Output the (X, Y) coordinate of the center of the cell containing the given text.  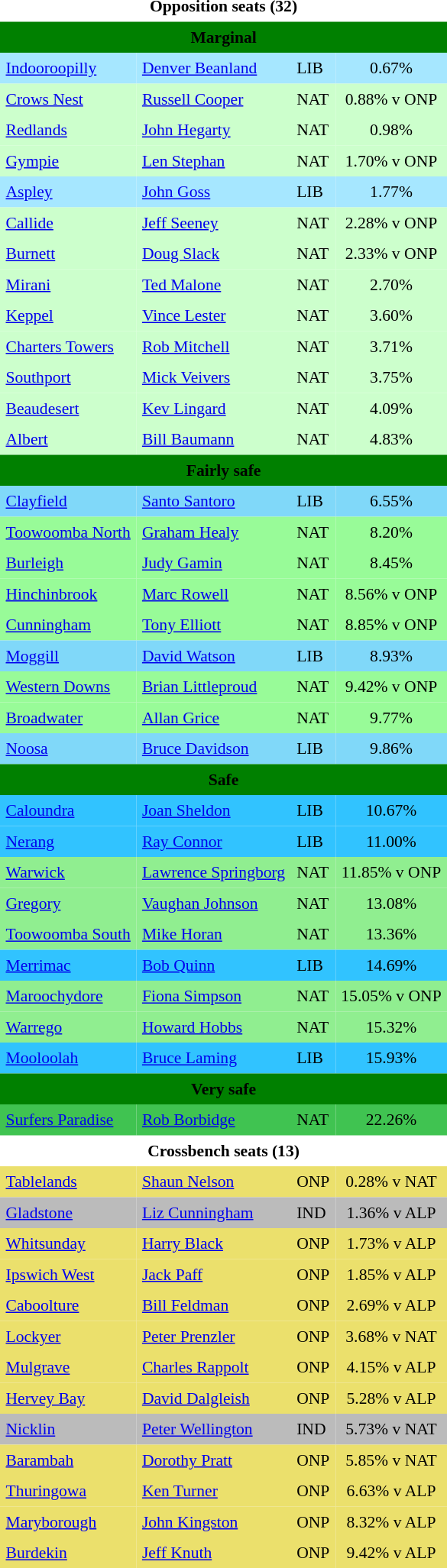
Burdekin (68, 1553)
4.83% (391, 439)
Marc Rowell (213, 593)
Safe (223, 779)
Broadwater (68, 717)
0.28% v NAT (391, 1182)
Very safe (223, 1088)
Hervey Bay (68, 1398)
Barambah (68, 1460)
Crows Nest (68, 99)
10.67% (391, 810)
Noosa (68, 748)
2.33% v ONP (391, 254)
8.56% v ONP (391, 593)
9.86% (391, 748)
Lawrence Springborg (213, 872)
Dorothy Pratt (213, 1460)
Fiona Simpson (213, 996)
Graham Healy (213, 532)
Marginal (223, 37)
Warrego (68, 1026)
Liz Cunningham (213, 1212)
Vaughan Johnson (213, 903)
Peter Prenzler (213, 1336)
Mick Veivers (213, 377)
Brian Littleproud (213, 687)
2.70% (391, 284)
Ipswich West (68, 1274)
Indooroopilly (68, 68)
Harry Black (213, 1243)
Mooloolah (68, 1058)
11.00% (391, 841)
8.85% v ONP (391, 625)
Bruce Davidson (213, 748)
9.77% (391, 717)
Hinchinbrook (68, 593)
Judy Gamin (213, 563)
15.05% v ONP (391, 996)
Jeff Seeney (213, 222)
Ken Turner (213, 1491)
14.69% (391, 965)
Moggill (68, 655)
Keppel (68, 315)
Russell Cooper (213, 99)
11.85% v ONP (391, 872)
Maroochydore (68, 996)
Western Downs (68, 687)
Merrimac (68, 965)
Mike Horan (213, 934)
1.70% v ONP (391, 160)
8.45% (391, 563)
Charters Towers (68, 346)
Bill Feldman (213, 1305)
Gympie (68, 160)
Joan Sheldon (213, 810)
Toowoomba South (68, 934)
Lockyer (68, 1336)
John Goss (213, 192)
Len Stephan (213, 160)
Vince Lester (213, 315)
Ray Connor (213, 841)
0.67% (391, 68)
3.60% (391, 315)
15.32% (391, 1026)
2.69% v ALP (391, 1305)
Tony Elliott (213, 625)
1.36% v ALP (391, 1212)
Caboolture (68, 1305)
Rob Mitchell (213, 346)
Maryborough (68, 1521)
John Hegarty (213, 130)
Beaudesert (68, 408)
8.32% v ALP (391, 1521)
4.15% v ALP (391, 1367)
3.75% (391, 377)
9.42% v ONP (391, 687)
Nicklin (68, 1429)
Thuringowa (68, 1491)
Burnett (68, 254)
Mirani (68, 284)
Caloundra (68, 810)
David Dalgleish (213, 1398)
Nerang (68, 841)
Tablelands (68, 1182)
Albert (68, 439)
Whitsunday (68, 1243)
Toowoomba North (68, 532)
Charles Rappolt (213, 1367)
Santo Santoro (213, 501)
0.88% v ONP (391, 99)
3.71% (391, 346)
Fairly safe (223, 470)
13.08% (391, 903)
Burleigh (68, 563)
John Kingston (213, 1521)
0.98% (391, 130)
Bob Quinn (213, 965)
Doug Slack (213, 254)
1.77% (391, 192)
6.63% v ALP (391, 1491)
1.73% v ALP (391, 1243)
David Watson (213, 655)
Cunningham (68, 625)
Warwick (68, 872)
6.55% (391, 501)
Mulgrave (68, 1367)
Aspley (68, 192)
Peter Wellington (213, 1429)
Allan Grice (213, 717)
Ted Malone (213, 284)
Jack Paff (213, 1274)
Gregory (68, 903)
5.28% v ALP (391, 1398)
4.09% (391, 408)
Southport (68, 377)
Redlands (68, 130)
8.20% (391, 532)
Shaun Nelson (213, 1182)
1.85% v ALP (391, 1274)
Surfers Paradise (68, 1120)
Callide (68, 222)
Gladstone (68, 1212)
Bill Baumann (213, 439)
13.36% (391, 934)
Jeff Knuth (213, 1553)
Rob Borbidge (213, 1120)
Denver Beanland (213, 68)
Kev Lingard (213, 408)
9.42% v ALP (391, 1553)
3.68% v NAT (391, 1336)
22.26% (391, 1120)
Crossbench seats (13) (223, 1150)
Bruce Laming (213, 1058)
15.93% (391, 1058)
2.28% v ONP (391, 222)
Howard Hobbs (213, 1026)
8.93% (391, 655)
5.85% v NAT (391, 1460)
Clayfield (68, 501)
5.73% v NAT (391, 1429)
